Identify which cell holds the provided text, then report its (x, y) central coordinate. 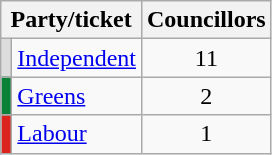
Independent (77, 58)
1 (206, 134)
Councillors (206, 20)
11 (206, 58)
Labour (77, 134)
Party/ticket (72, 20)
2 (206, 96)
Greens (77, 96)
